Output the (X, Y) coordinate of the center of the cell containing the given text.  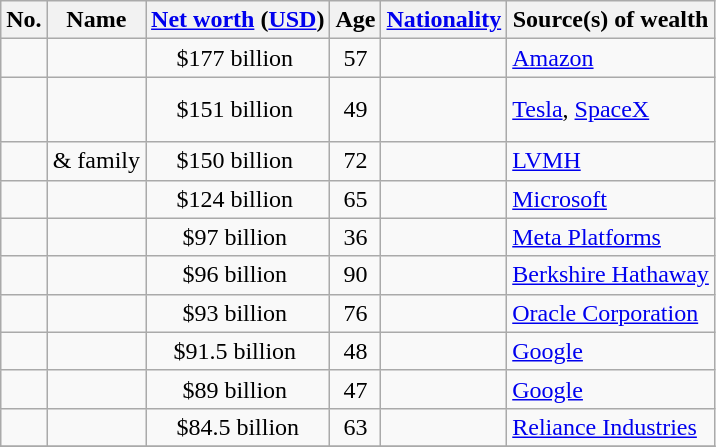
Berkshire Hathaway (611, 275)
36 (356, 237)
$177 billion (238, 58)
$93 billion (238, 313)
Source(s) of wealth (611, 20)
Net worth (USD) (238, 20)
76 (356, 313)
$97 billion (238, 237)
$84.5 billion (238, 427)
$89 billion (238, 389)
No. (24, 20)
LVMH (611, 161)
Microsoft (611, 199)
48 (356, 351)
$151 billion (238, 110)
Nationality (444, 20)
49 (356, 110)
Age (356, 20)
$150 billion (238, 161)
Reliance Industries (611, 427)
90 (356, 275)
$124 billion (238, 199)
$96 billion (238, 275)
Amazon (611, 58)
Meta Platforms (611, 237)
Name (96, 20)
63 (356, 427)
$91.5 billion (238, 351)
72 (356, 161)
65 (356, 199)
Oracle Corporation (611, 313)
47 (356, 389)
57 (356, 58)
Tesla, SpaceX (611, 110)
& family (96, 161)
